Find where the given text appears and provide that cell's center as (X, Y) coordinate. 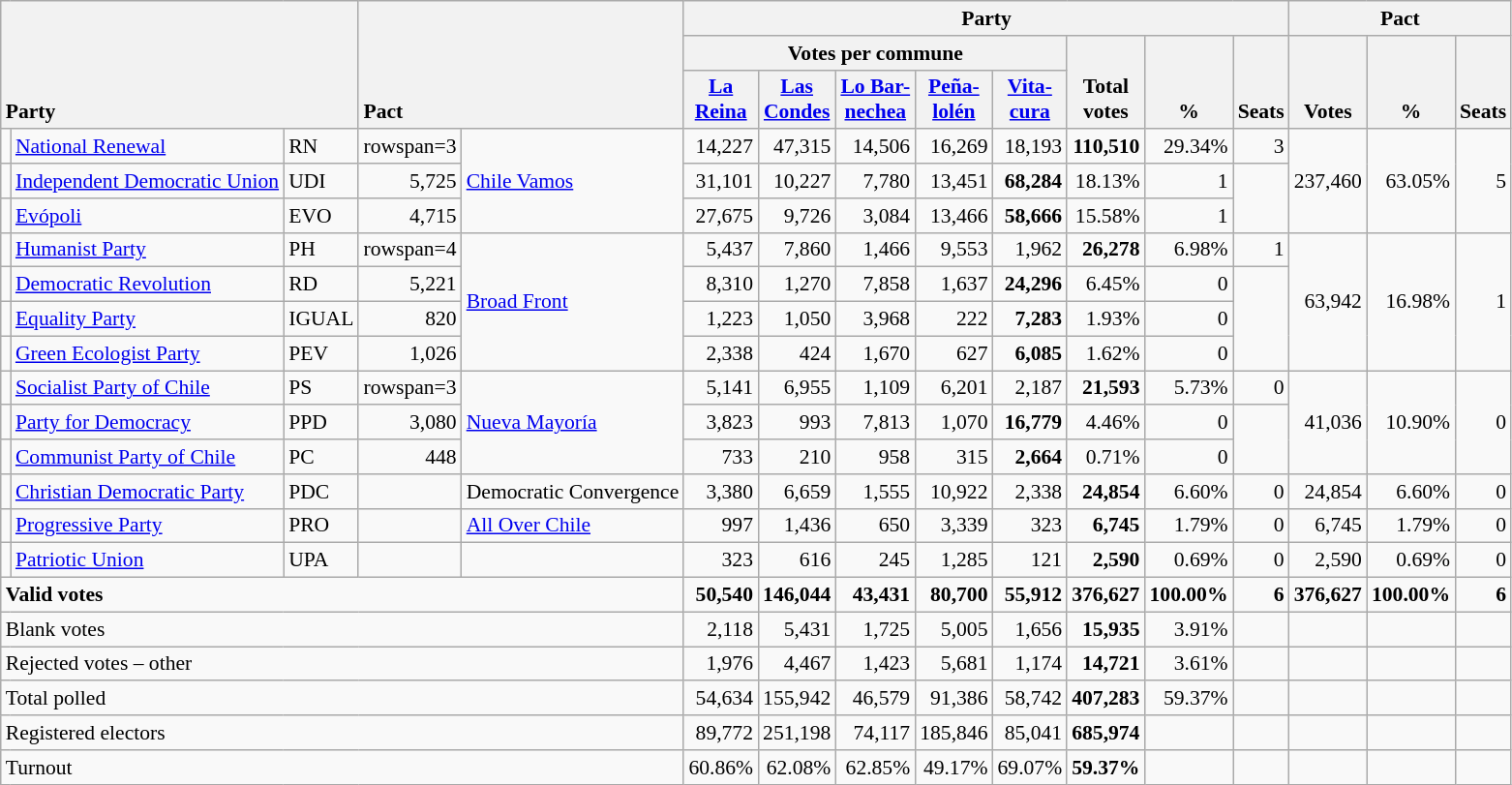
245 (875, 560)
237,460 (1328, 182)
EVO (321, 216)
2,187 (1030, 388)
1,026 (409, 353)
7,860 (797, 250)
7,858 (875, 285)
Totalvotes (1105, 83)
PEV (321, 353)
PC (321, 457)
UPA (321, 560)
9,726 (797, 216)
1,962 (1030, 250)
4,467 (797, 664)
685,974 (1105, 733)
Green Ecologist Party (147, 353)
Evópoli (147, 216)
5 (1483, 182)
18,193 (1030, 147)
1,423 (875, 664)
55,912 (1030, 595)
1,436 (797, 526)
47,315 (797, 147)
1.93% (1105, 319)
146,044 (797, 595)
2,664 (1030, 457)
Turnout (343, 768)
251,198 (797, 733)
5,725 (409, 181)
3,080 (409, 423)
650 (875, 526)
2,118 (720, 629)
13,451 (953, 181)
1,725 (875, 629)
63,942 (1328, 301)
3.91% (1189, 629)
15.58% (1105, 216)
54,634 (720, 699)
733 (720, 457)
63.05% (1411, 182)
1,637 (953, 285)
National Renewal (147, 147)
993 (797, 423)
21,593 (1105, 388)
1,174 (1030, 664)
Humanist Party (147, 250)
1,670 (875, 353)
Peña-lolén (953, 99)
5,681 (953, 664)
Christian Democratic Party (147, 492)
Total polled (343, 699)
27,675 (720, 216)
1,976 (720, 664)
14,721 (1105, 664)
10,922 (953, 492)
PS (321, 388)
3.61% (1189, 664)
3,968 (875, 319)
820 (409, 319)
16.98% (1411, 301)
5,005 (953, 629)
91,386 (953, 699)
Rejected votes – other (343, 664)
PRO (321, 526)
1.62% (1105, 353)
89,772 (720, 733)
407,283 (1105, 699)
UDI (321, 181)
80,700 (953, 595)
58,742 (1030, 699)
46,579 (875, 699)
68,284 (1030, 181)
7,813 (875, 423)
3 (1261, 147)
Broad Front (573, 301)
5,221 (409, 285)
60.86% (720, 768)
RD (321, 285)
1,285 (953, 560)
Valid votes (343, 595)
14,227 (720, 147)
Communist Party of Chile (147, 457)
Democratic Revolution (147, 285)
Vita-cura (1030, 99)
121 (1030, 560)
Democratic Convergence (573, 492)
424 (797, 353)
3,084 (875, 216)
6,085 (1030, 353)
1,656 (1030, 629)
315 (953, 457)
6.98% (1189, 250)
6.45% (1105, 285)
155,942 (797, 699)
Blank votes (343, 629)
Independent Democratic Union (147, 181)
448 (409, 457)
31,101 (720, 181)
627 (953, 353)
958 (875, 457)
997 (720, 526)
210 (797, 457)
26,278 (1105, 250)
3,339 (953, 526)
1,070 (953, 423)
15,935 (1105, 629)
18.13% (1105, 181)
Chile Vamos (573, 182)
5.73% (1189, 388)
1,223 (720, 319)
9,553 (953, 250)
3,823 (720, 423)
6,201 (953, 388)
1,555 (875, 492)
Nueva Mayoría (573, 422)
69.07% (1030, 768)
rowspan=4 (409, 250)
Socialist Party of Chile (147, 388)
222 (953, 319)
7,780 (875, 181)
Registered electors (343, 733)
16,269 (953, 147)
50,540 (720, 595)
PH (321, 250)
62.08% (797, 768)
1,109 (875, 388)
Lo Bar-nechea (875, 99)
LasCondes (797, 99)
7,283 (1030, 319)
58,666 (1030, 216)
49.17% (953, 768)
6,955 (797, 388)
Party for Democracy (147, 423)
Votes per commune (875, 53)
24,296 (1030, 285)
41,036 (1328, 422)
185,846 (953, 733)
LaReina (720, 99)
Patriotic Union (147, 560)
74,117 (875, 733)
13,466 (953, 216)
1,466 (875, 250)
Equality Party (147, 319)
616 (797, 560)
16,779 (1030, 423)
PDC (321, 492)
IGUAL (321, 319)
1,270 (797, 285)
43,431 (875, 595)
14,506 (875, 147)
5,431 (797, 629)
3,380 (720, 492)
1,050 (797, 319)
5,141 (720, 388)
Progressive Party (147, 526)
All Over Chile (573, 526)
Votes (1328, 83)
110,510 (1105, 147)
6,659 (797, 492)
29.34% (1189, 147)
62.85% (875, 768)
4.46% (1105, 423)
0.71% (1105, 457)
10.90% (1411, 422)
10,227 (797, 181)
8,310 (720, 285)
4,715 (409, 216)
PPD (321, 423)
RN (321, 147)
85,041 (1030, 733)
5,437 (720, 250)
